From the cell containing the given text, extract its center point as [X, Y] coordinate. 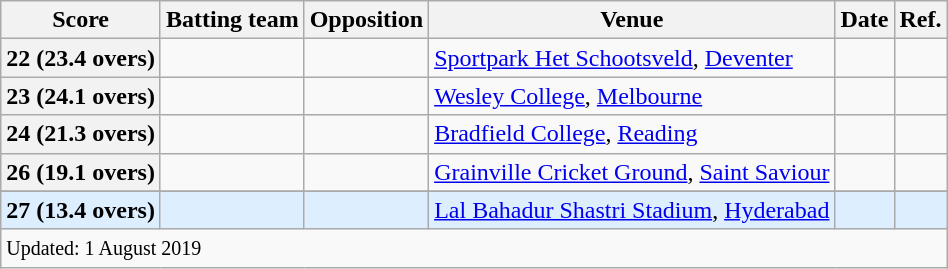
Date [864, 20]
Opposition [366, 20]
Venue [632, 20]
Grainville Cricket Ground, Saint Saviour [632, 172]
Sportpark Het Schootsveld, Deventer [632, 58]
23 (24.1 overs) [81, 96]
Batting team [232, 20]
Score [81, 20]
Bradfield College, Reading [632, 134]
27 (13.4 overs) [81, 210]
26 (19.1 overs) [81, 172]
Lal Bahadur Shastri Stadium, Hyderabad [632, 210]
22 (23.4 overs) [81, 58]
Wesley College, Melbourne [632, 96]
Updated: 1 August 2019 [474, 248]
Ref. [920, 20]
24 (21.3 overs) [81, 134]
